Find where the given text appears and provide that cell's center as [x, y] coordinate. 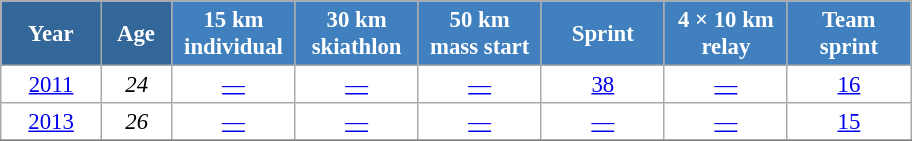
38 [602, 85]
24 [136, 85]
50 km mass start [480, 34]
2011 [52, 85]
15 [848, 122]
30 km skiathlon [356, 34]
4 × 10 km relay [726, 34]
15 km individual [234, 34]
2013 [52, 122]
26 [136, 122]
Year [52, 34]
Team sprint [848, 34]
16 [848, 85]
Sprint [602, 34]
Age [136, 34]
